Search for the cell housing the specified text and yield its [x, y] center coordinate. 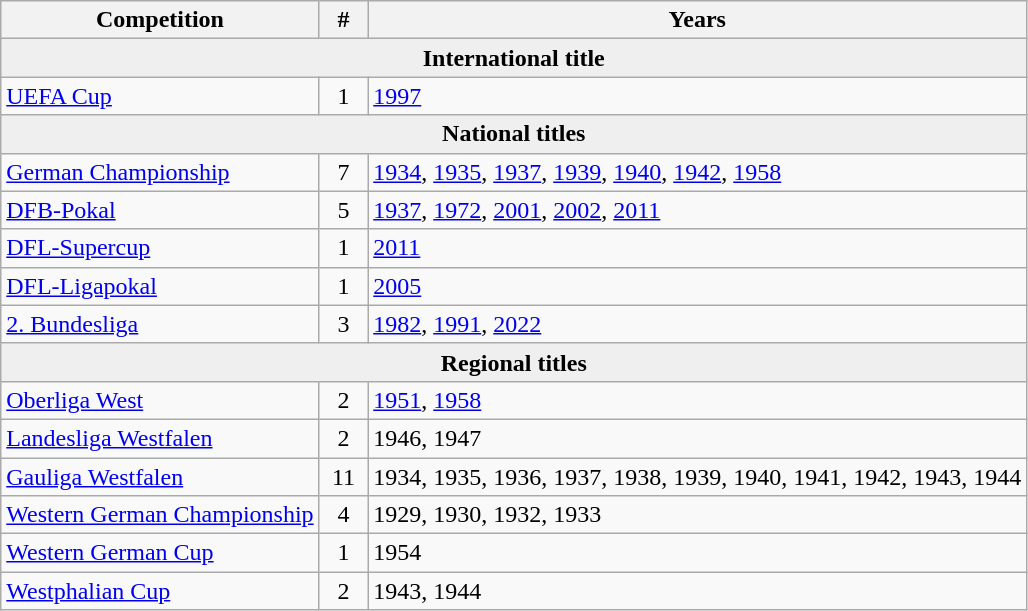
1997 [698, 96]
7 [344, 172]
1982, 1991, 2022 [698, 324]
1943, 1944 [698, 591]
Years [698, 20]
Regional titles [514, 362]
1951, 1958 [698, 400]
2005 [698, 286]
Westphalian Cup [160, 591]
National titles [514, 134]
DFL-Supercup [160, 248]
# [344, 20]
DFB-Pokal [160, 210]
UEFA Cup [160, 96]
1937, 1972, 2001, 2002, 2011 [698, 210]
4 [344, 515]
1946, 1947 [698, 438]
Competition [160, 20]
DFL-Ligapokal [160, 286]
5 [344, 210]
Gauliga Westfalen [160, 477]
Landesliga Westfalen [160, 438]
1934, 1935, 1937, 1939, 1940, 1942, 1958 [698, 172]
Western German Championship [160, 515]
11 [344, 477]
1929, 1930, 1932, 1933 [698, 515]
3 [344, 324]
2. Bundesliga [160, 324]
1954 [698, 553]
Oberliga West [160, 400]
2011 [698, 248]
German Championship [160, 172]
International title [514, 58]
1934, 1935, 1936, 1937, 1938, 1939, 1940, 1941, 1942, 1943, 1944 [698, 477]
Western German Cup [160, 553]
